Extract the [X, Y] coordinate from the center of the cell holding the provided text.  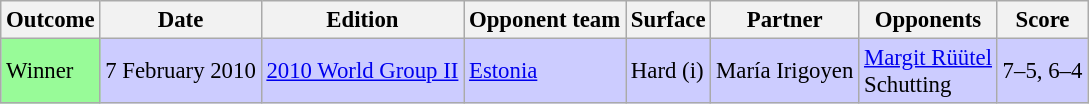
Winner [50, 72]
María Irigoyen [785, 72]
Estonia [545, 72]
2010 World Group II [362, 72]
7 February 2010 [180, 72]
Edition [362, 20]
Margit Rüütel Schutting [928, 72]
Hard (i) [668, 72]
Opponent team [545, 20]
Opponents [928, 20]
Date [180, 20]
Score [1042, 20]
Partner [785, 20]
7–5, 6–4 [1042, 72]
Surface [668, 20]
Outcome [50, 20]
